Pinpoint the cell where the given text exists, returning its [X, Y] midpoint coordinate. 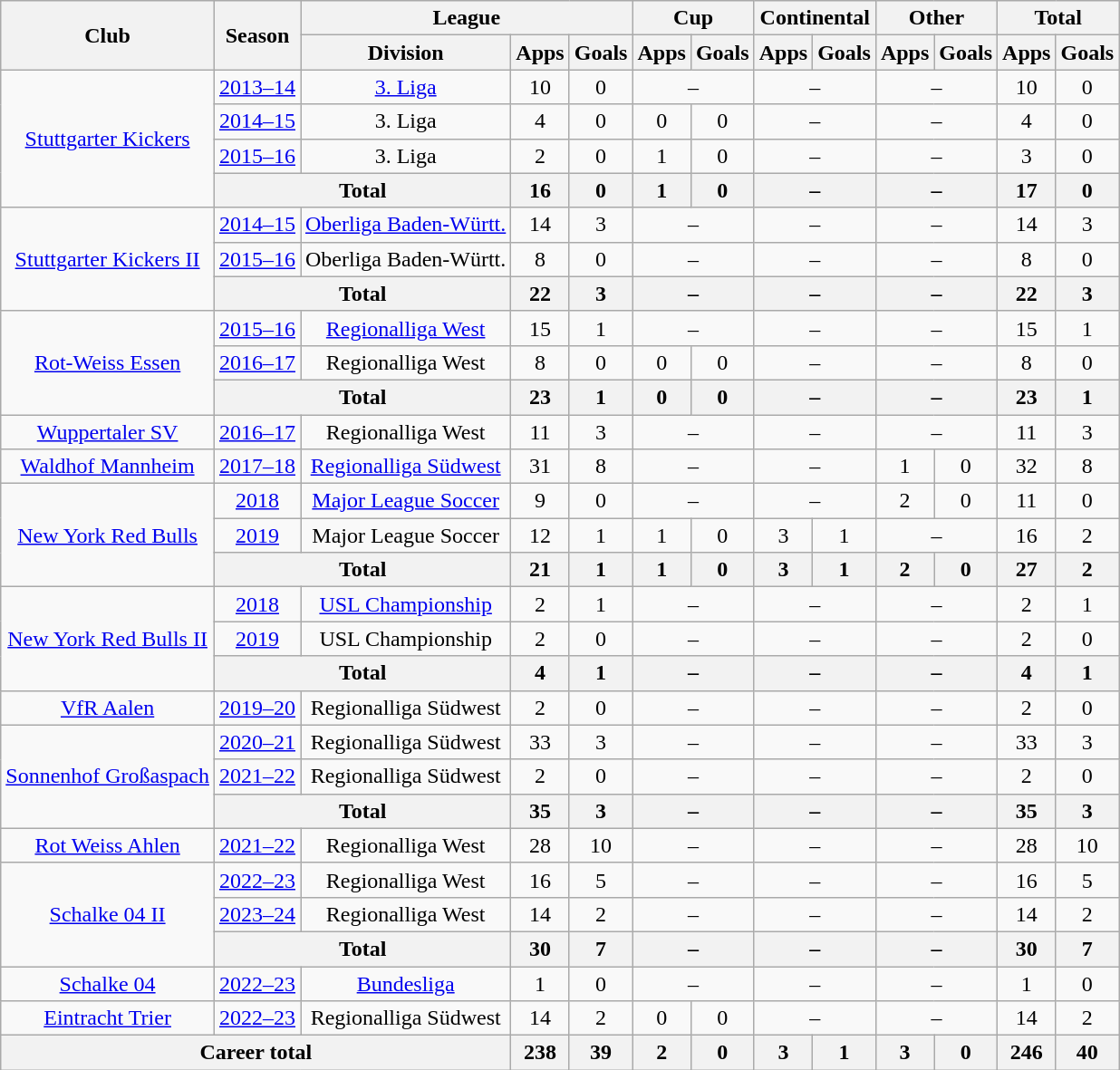
2017–18 [257, 467]
VfR Aalen [108, 708]
9 [540, 501]
31 [540, 467]
Rot Weiss Ahlen [108, 845]
17 [1027, 190]
27 [1027, 570]
Club [108, 35]
Continental [815, 18]
Eintracht Trier [108, 1018]
246 [1027, 1053]
Cup [693, 18]
Stuttgarter Kickers II [108, 259]
Bundesliga [406, 983]
2023–24 [257, 914]
39 [601, 1053]
New York Red Bulls [108, 535]
Stuttgarter Kickers [108, 139]
Other [936, 18]
New York Red Bulls II [108, 639]
21 [540, 570]
Schalke 04 II [108, 914]
2020–21 [257, 742]
238 [540, 1053]
32 [1027, 467]
Rot-Weiss Essen [108, 362]
Season [257, 35]
Career total [256, 1053]
12 [540, 535]
Sonnenhof Großaspach [108, 776]
Division [406, 53]
Schalke 04 [108, 983]
40 [1087, 1053]
Wuppertaler SV [108, 432]
Waldhof Mannheim [108, 467]
League [467, 18]
2013–14 [257, 87]
2019–20 [257, 708]
